Determine the [X, Y] coordinate at the center of the cell enclosing the given text.  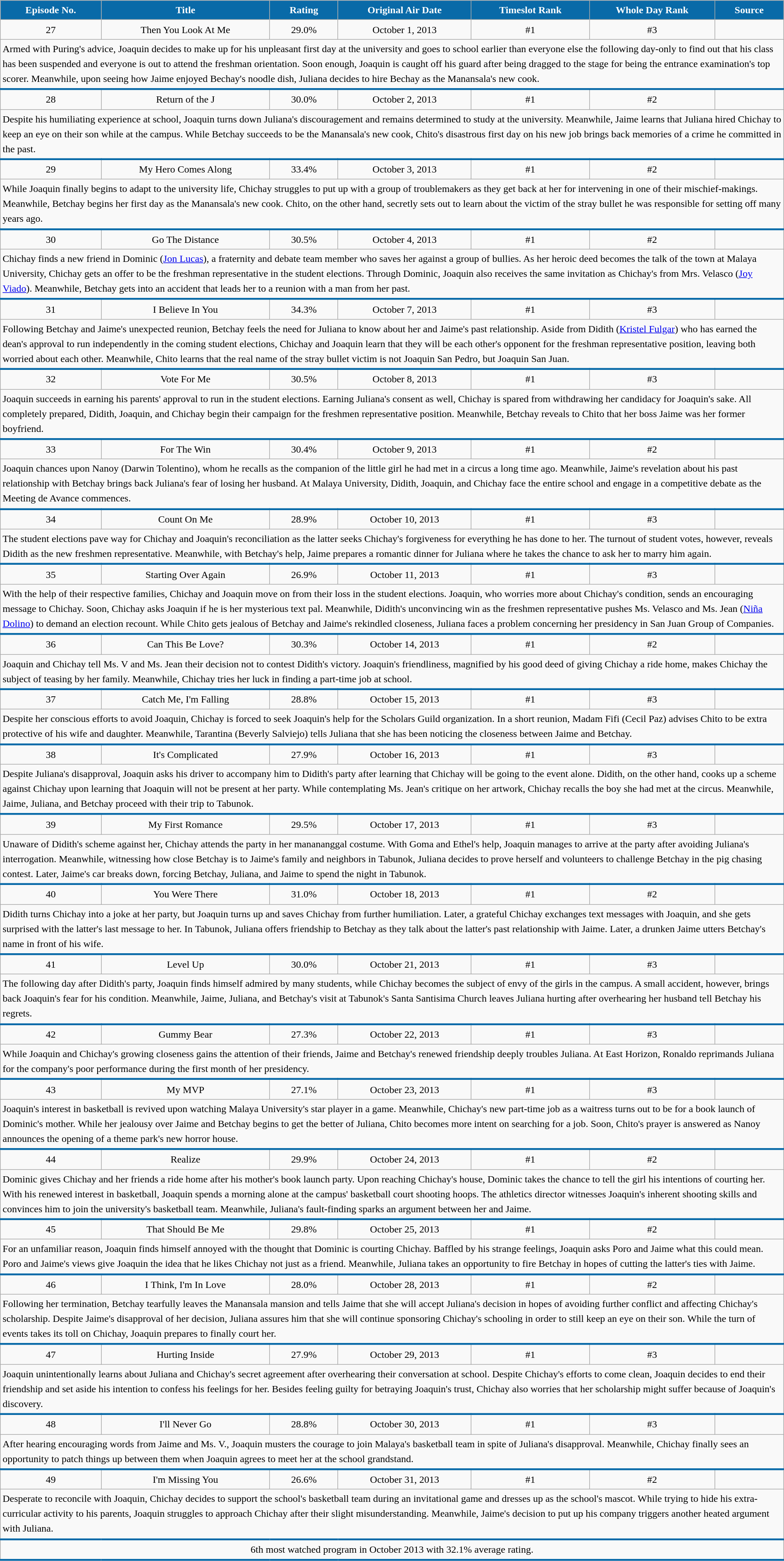
Starting Over Again [186, 574]
Gummy Bear [186, 1034]
My MVP [186, 1089]
October 25, 2013 [404, 1230]
You Were There [186, 894]
38 [51, 755]
October 24, 2013 [404, 1159]
That Should Be Me [186, 1230]
47 [51, 1355]
28.0% [304, 1284]
October 22, 2013 [404, 1034]
29 [51, 170]
October 8, 2013 [404, 379]
I Think, I'm In Love [186, 1284]
28.9% [304, 519]
October 28, 2013 [404, 1284]
October 2, 2013 [404, 99]
It's Complicated [186, 755]
35 [51, 574]
October 31, 2013 [404, 1479]
For The Win [186, 449]
October 14, 2013 [404, 644]
34 [51, 519]
October 23, 2013 [404, 1089]
Episode No. [51, 10]
October 21, 2013 [404, 964]
36 [51, 644]
Return of the J [186, 99]
27 [51, 30]
33 [51, 449]
October 30, 2013 [404, 1424]
October 17, 2013 [404, 824]
My Hero Comes Along [186, 170]
Timeslot Rank [530, 10]
29.5% [304, 824]
Vote For Me [186, 379]
41 [51, 964]
Go The Distance [186, 239]
44 [51, 1159]
42 [51, 1034]
October 7, 2013 [404, 309]
Whole Day Rank [652, 10]
October 15, 2013 [404, 699]
October 11, 2013 [404, 574]
Title [186, 10]
30.4% [304, 449]
26.9% [304, 574]
Original Air Date [404, 10]
27.3% [304, 1034]
40 [51, 894]
32 [51, 379]
Source [749, 10]
October 3, 2013 [404, 170]
29.8% [304, 1230]
Hurting Inside [186, 1355]
33.4% [304, 170]
Realize [186, 1159]
My First Romance [186, 824]
46 [51, 1284]
30.3% [304, 644]
29.0% [304, 30]
Catch Me, I'm Falling [186, 699]
30 [51, 239]
Then You Look At Me [186, 30]
Level Up [186, 964]
43 [51, 1089]
I Believe In You [186, 309]
Rating [304, 10]
45 [51, 1230]
34.3% [304, 309]
49 [51, 1479]
October 29, 2013 [404, 1355]
48 [51, 1424]
October 1, 2013 [404, 30]
6th most watched program in October 2013 with 32.1% average rating. [392, 1549]
October 18, 2013 [404, 894]
October 4, 2013 [404, 239]
26.6% [304, 1479]
37 [51, 699]
31 [51, 309]
31.0% [304, 894]
October 16, 2013 [404, 755]
27.1% [304, 1089]
29.9% [304, 1159]
I'm Missing You [186, 1479]
I'll Never Go [186, 1424]
Count On Me [186, 519]
October 9, 2013 [404, 449]
October 10, 2013 [404, 519]
39 [51, 824]
Can This Be Love? [186, 644]
28 [51, 99]
